From the cell containing the given text, extract its center point as (x, y) coordinate. 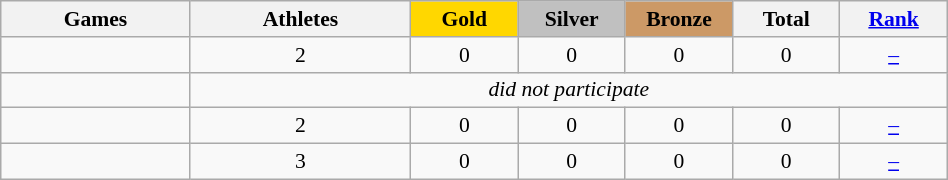
Bronze (678, 19)
Total (786, 19)
Rank (894, 19)
3 (300, 162)
Gold (464, 19)
Games (96, 19)
Silver (572, 19)
did not participate (568, 90)
Athletes (300, 19)
